Search for the cell housing the specified text and yield its [x, y] center coordinate. 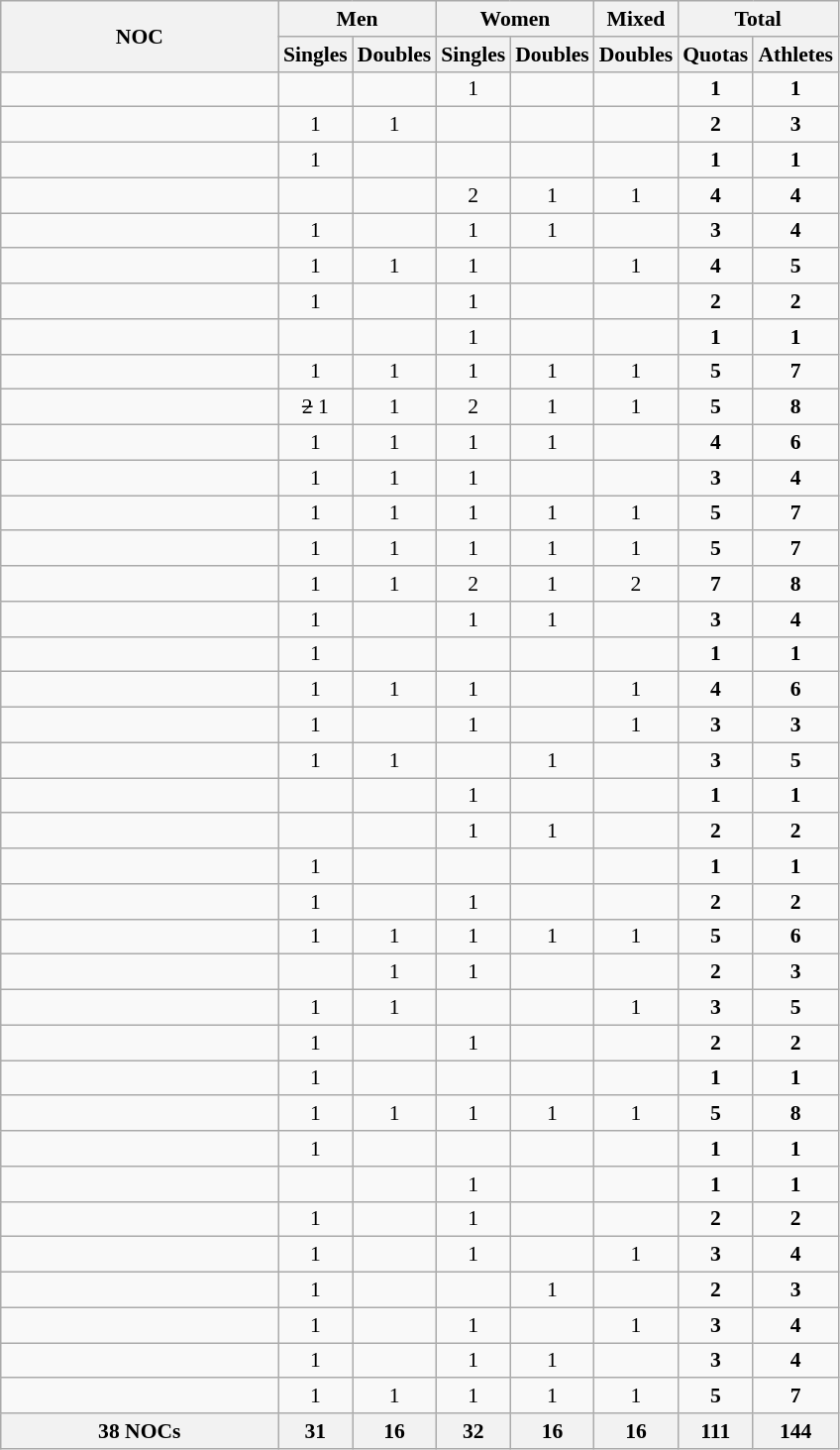
2 1 [315, 407]
111 [715, 1431]
NOC [140, 36]
Men [357, 19]
31 [315, 1431]
144 [795, 1431]
Total [758, 19]
Quotas [715, 55]
Women [515, 19]
Athletes [795, 55]
38 NOCs [140, 1431]
32 [473, 1431]
Mixed [636, 19]
